Provide the (X, Y) coordinate of the cell's center where the given text is located.  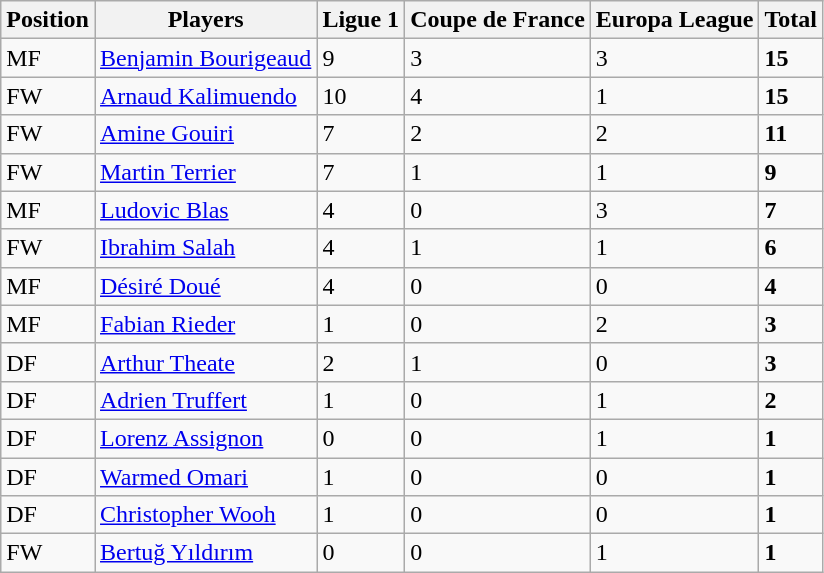
Arthur Theate (205, 362)
Coupe de France (498, 20)
Benjamin Bourigeaud (205, 58)
Amine Gouiri (205, 134)
Ligue 1 (361, 20)
Ludovic Blas (205, 210)
Position (48, 20)
Total (791, 20)
Arnaud Kalimuendo (205, 96)
Europa League (674, 20)
Christopher Wooh (205, 515)
10 (361, 96)
Players (205, 20)
6 (791, 248)
Fabian Rieder (205, 324)
Ibrahim Salah (205, 248)
Adrien Truffert (205, 400)
Désiré Doué (205, 286)
Martin Terrier (205, 172)
Bertuğ Yıldırım (205, 553)
Lorenz Assignon (205, 438)
Warmed Omari (205, 477)
11 (791, 134)
